Identify which cell holds the provided text, then report its [x, y] central coordinate. 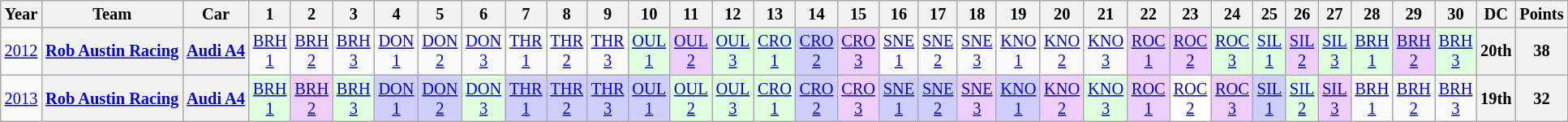
12 [733, 14]
29 [1414, 14]
4 [397, 14]
14 [817, 14]
20th [1496, 51]
8 [567, 14]
26 [1302, 14]
19th [1496, 98]
Points [1541, 14]
15 [858, 14]
24 [1232, 14]
2 [311, 14]
Team [112, 14]
DC [1496, 14]
6 [483, 14]
2013 [21, 98]
20 [1062, 14]
13 [775, 14]
32 [1541, 98]
5 [440, 14]
Car [216, 14]
23 [1191, 14]
Year [21, 14]
38 [1541, 51]
16 [899, 14]
30 [1456, 14]
22 [1149, 14]
10 [649, 14]
25 [1269, 14]
21 [1106, 14]
1 [270, 14]
27 [1334, 14]
11 [691, 14]
19 [1018, 14]
17 [938, 14]
2012 [21, 51]
7 [526, 14]
18 [977, 14]
28 [1372, 14]
9 [608, 14]
3 [354, 14]
